Determine the [X, Y] coordinate at the center of the cell enclosing the given text.  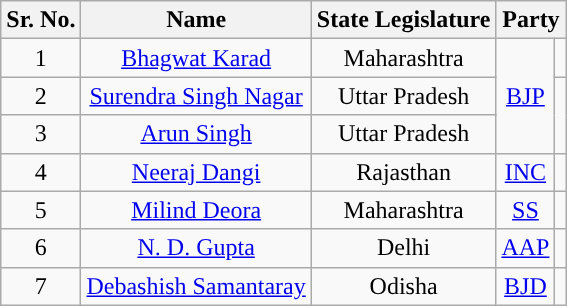
Party [531, 20]
Surendra Singh Nagar [196, 96]
1 [41, 58]
Rajasthan [404, 172]
Arun Singh [196, 134]
Milind Deora [196, 210]
BJP [526, 96]
4 [41, 172]
Bhagwat Karad [196, 58]
State Legislature [404, 20]
5 [41, 210]
3 [41, 134]
N. D. Gupta [196, 248]
AAP [526, 248]
2 [41, 96]
INC [526, 172]
Odisha [404, 286]
Neeraj Dangi [196, 172]
BJD [526, 286]
SS [526, 210]
Sr. No. [41, 20]
7 [41, 286]
Name [196, 20]
6 [41, 248]
Delhi [404, 248]
Debashish Samantaray [196, 286]
